Return the (x, y) coordinate for the center point of the cell that contains the specified text.  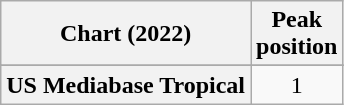
1 (296, 85)
Chart (2022) (126, 34)
US Mediabase Tropical (126, 85)
Peakposition (296, 34)
